Locate the cell with the specified text and output its (X, Y) center coordinate. 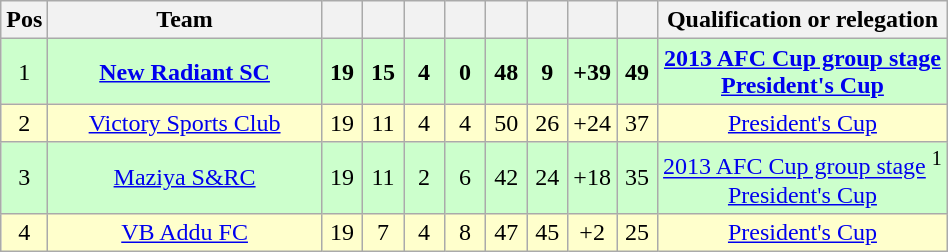
3 (24, 178)
+18 (592, 178)
26 (548, 123)
+24 (592, 123)
48 (506, 72)
15 (382, 72)
Victory Sports Club (185, 123)
50 (506, 123)
9 (548, 72)
1 (24, 72)
0 (466, 72)
7 (382, 232)
Maziya S&RC (185, 178)
42 (506, 178)
6 (466, 178)
24 (548, 178)
25 (636, 232)
49 (636, 72)
2013 AFC Cup group stage 1President's Cup (803, 178)
47 (506, 232)
37 (636, 123)
VB Addu FC (185, 232)
2013 AFC Cup group stagePresident's Cup (803, 72)
Qualification or relegation (803, 20)
35 (636, 178)
Pos (24, 20)
Team (185, 20)
New Radiant SC (185, 72)
+39 (592, 72)
8 (466, 232)
+2 (592, 232)
45 (548, 232)
